From the cell containing the given text, extract its center point as (x, y) coordinate. 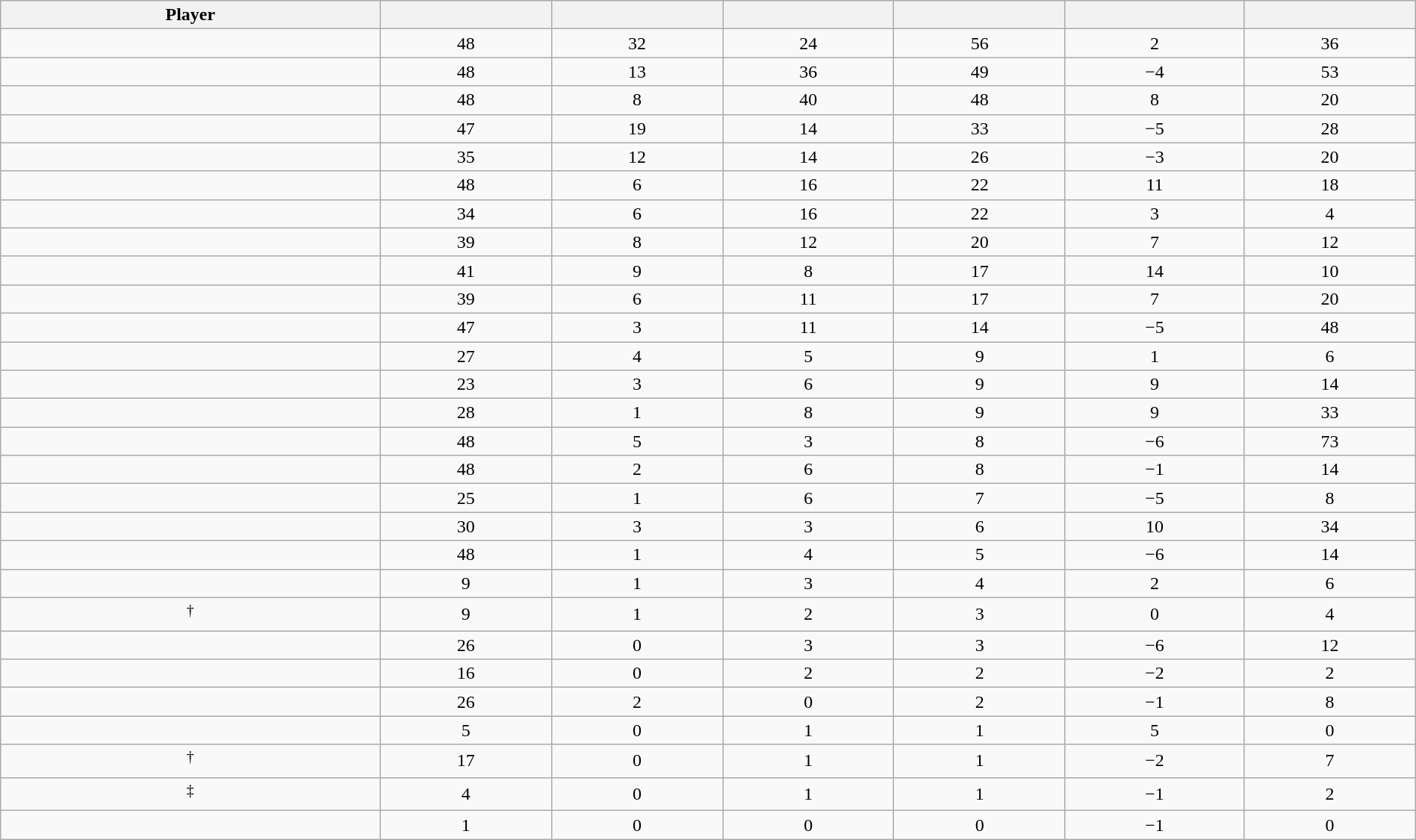
32 (636, 43)
56 (980, 43)
−3 (1155, 157)
53 (1329, 72)
24 (808, 43)
18 (1329, 185)
49 (980, 72)
23 (466, 385)
‡ (190, 794)
25 (466, 498)
73 (1329, 441)
27 (466, 356)
40 (808, 100)
35 (466, 157)
41 (466, 270)
30 (466, 526)
Player (190, 15)
−4 (1155, 72)
19 (636, 128)
13 (636, 72)
